Search for the cell housing the specified text and yield its [x, y] center coordinate. 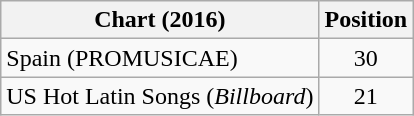
30 [366, 58]
21 [366, 96]
Chart (2016) [160, 20]
Spain (PROMUSICAE) [160, 58]
US Hot Latin Songs (Billboard) [160, 96]
Position [366, 20]
